Output the (X, Y) coordinate of the center of the cell containing the given text.  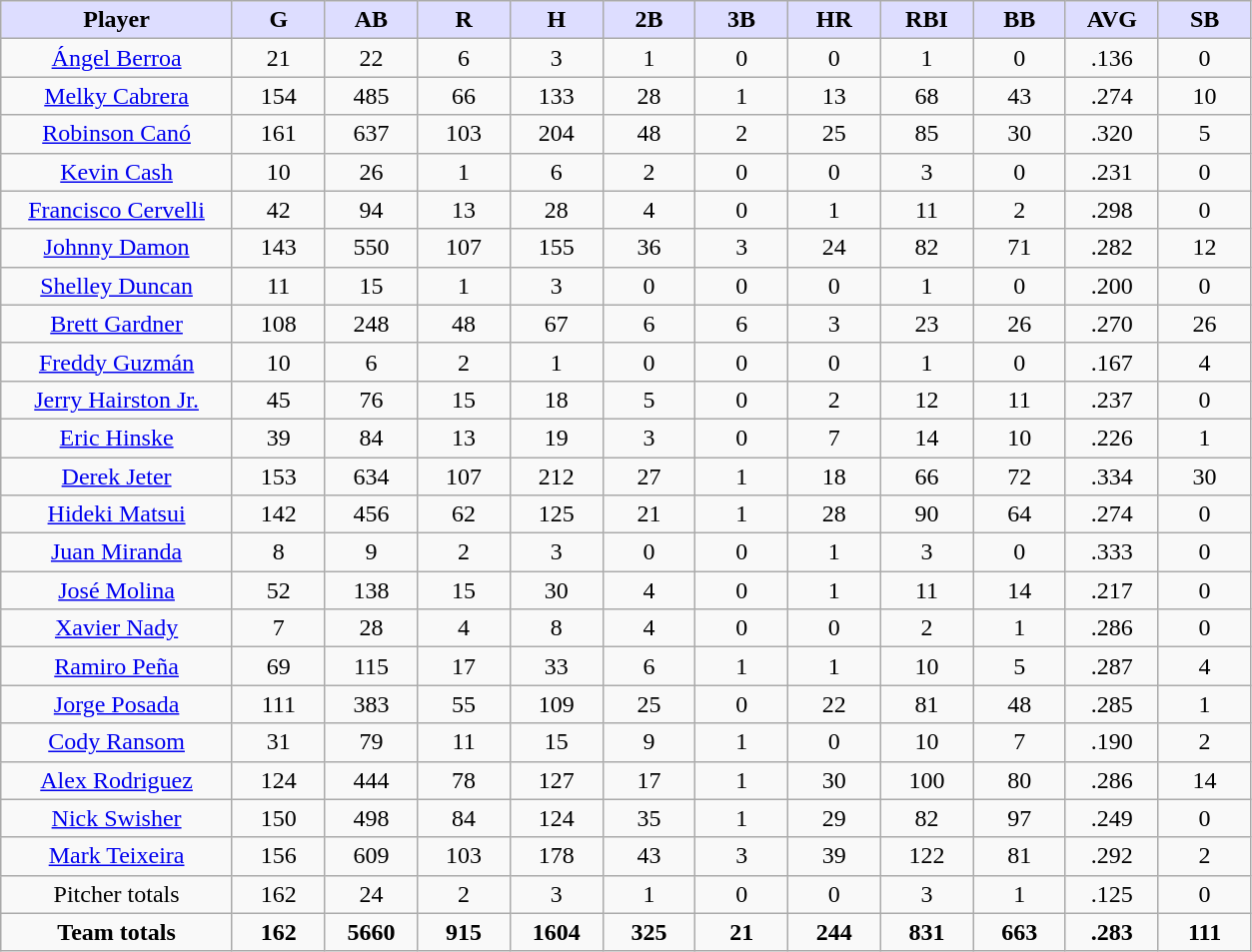
212 (556, 476)
67 (556, 324)
485 (372, 96)
637 (372, 134)
5660 (372, 932)
Mark Teixeira (117, 856)
161 (278, 134)
115 (372, 666)
.217 (1111, 590)
19 (556, 438)
.136 (1111, 58)
Robinson Canó (117, 134)
Cody Ransom (117, 742)
Nick Swisher (117, 818)
325 (649, 932)
Jorge Posada (117, 704)
.287 (1111, 666)
Shelley Duncan (117, 286)
550 (372, 248)
80 (1019, 780)
143 (278, 248)
Francisco Cervelli (117, 210)
.282 (1111, 248)
97 (1019, 818)
609 (372, 856)
915 (464, 932)
831 (927, 932)
142 (278, 514)
156 (278, 856)
.249 (1111, 818)
.320 (1111, 134)
.292 (1111, 856)
78 (464, 780)
35 (649, 818)
.283 (1111, 932)
94 (372, 210)
153 (278, 476)
R (464, 20)
72 (1019, 476)
RBI (927, 20)
BB (1019, 20)
204 (556, 134)
3B (741, 20)
27 (649, 476)
154 (278, 96)
456 (372, 514)
498 (372, 818)
64 (1019, 514)
248 (372, 324)
Xavier Nady (117, 628)
.125 (1111, 894)
AVG (1111, 20)
Juan Miranda (117, 552)
Freddy Guzmán (117, 362)
62 (464, 514)
42 (278, 210)
Jerry Hairston Jr. (117, 400)
Player (117, 20)
José Molina (117, 590)
133 (556, 96)
138 (372, 590)
Ángel Berroa (117, 58)
.298 (1111, 210)
150 (278, 818)
33 (556, 666)
Melky Cabrera (117, 96)
79 (372, 742)
2B (649, 20)
.226 (1111, 438)
100 (927, 780)
244 (833, 932)
Pitcher totals (117, 894)
.200 (1111, 286)
155 (556, 248)
55 (464, 704)
.237 (1111, 400)
.167 (1111, 362)
.231 (1111, 172)
.270 (1111, 324)
90 (927, 514)
122 (927, 856)
HR (833, 20)
Hideki Matsui (117, 514)
69 (278, 666)
SB (1205, 20)
31 (278, 742)
383 (372, 704)
634 (372, 476)
AB (372, 20)
Alex Rodriguez (117, 780)
45 (278, 400)
Eric Hinske (117, 438)
Derek Jeter (117, 476)
.334 (1111, 476)
H (556, 20)
68 (927, 96)
127 (556, 780)
.190 (1111, 742)
108 (278, 324)
52 (278, 590)
23 (927, 324)
Johnny Damon (117, 248)
29 (833, 818)
663 (1019, 932)
G (278, 20)
85 (927, 134)
125 (556, 514)
1604 (556, 932)
109 (556, 704)
Kevin Cash (117, 172)
Brett Gardner (117, 324)
178 (556, 856)
.333 (1111, 552)
.285 (1111, 704)
Ramiro Peña (117, 666)
76 (372, 400)
444 (372, 780)
71 (1019, 248)
36 (649, 248)
Team totals (117, 932)
